For the text-containing cell, return its midpoint in (x, y) coordinate format. 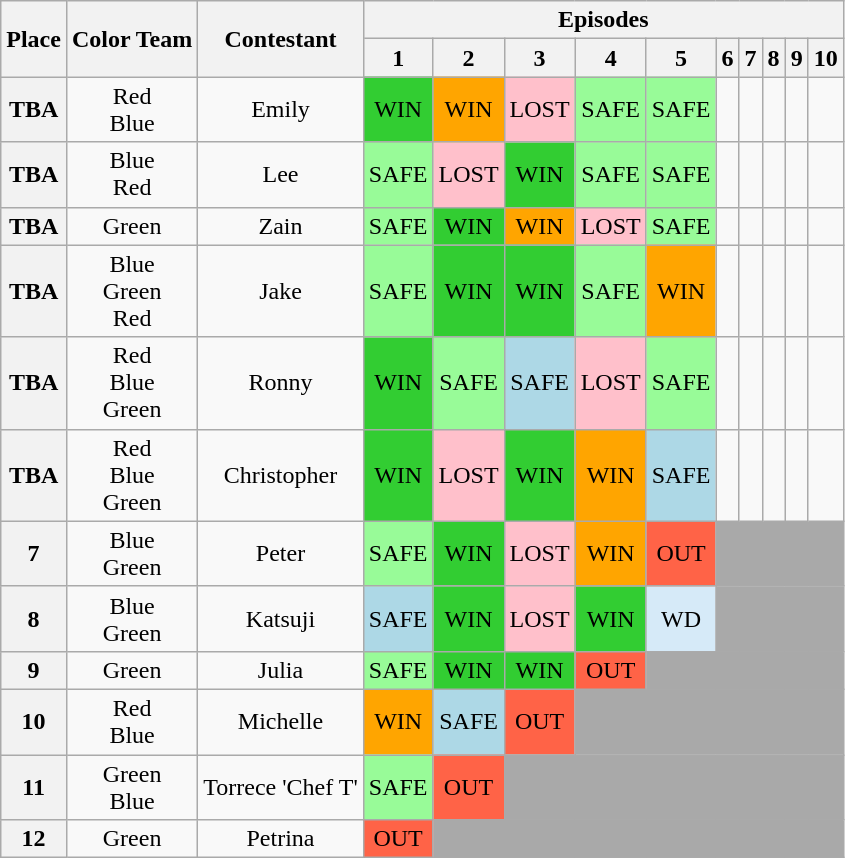
12 (34, 839)
Contestant (281, 39)
Petrina (281, 839)
WD (681, 618)
Blue Red (132, 174)
Torrece 'Chef T' (281, 786)
Michelle (281, 722)
11 (34, 786)
Place (34, 39)
Blue Green Red (132, 291)
1 (398, 58)
Katsuji (281, 618)
Emily (281, 110)
Peter (281, 554)
Green Blue (132, 786)
Julia (281, 670)
3 (540, 58)
Zain (281, 226)
Jake (281, 291)
2 (468, 58)
Lee (281, 174)
4 (610, 58)
Christopher (281, 475)
Episodes (603, 20)
Color Team (132, 39)
Ronny (281, 383)
6 (728, 58)
5 (681, 58)
